Determine the [x, y] coordinate at the center of the cell enclosing the given text.  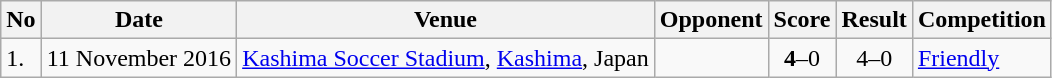
No [21, 20]
Competition [982, 20]
Date [138, 20]
Opponent [711, 20]
11 November 2016 [138, 58]
1. [21, 58]
Score [802, 20]
Result [874, 20]
Venue [446, 20]
Friendly [982, 58]
Kashima Soccer Stadium, Kashima, Japan [446, 58]
